Pinpoint the cell where the given text exists, returning its (X, Y) midpoint coordinate. 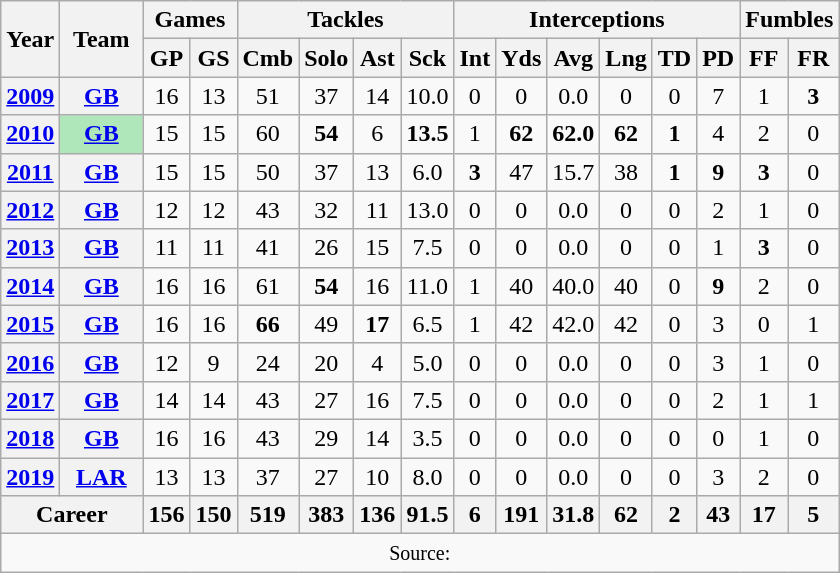
GP (166, 58)
20 (326, 362)
Solo (326, 58)
42.0 (574, 324)
2013 (30, 248)
3.5 (428, 438)
2009 (30, 96)
6.0 (428, 172)
13.5 (428, 134)
50 (268, 172)
40.0 (574, 286)
2015 (30, 324)
24 (268, 362)
Lng (626, 58)
29 (326, 438)
62.0 (574, 134)
2018 (30, 438)
5 (814, 515)
6.5 (428, 324)
91.5 (428, 515)
2012 (30, 210)
Team (102, 39)
PD (718, 58)
2010 (30, 134)
11.0 (428, 286)
Yds (522, 58)
66 (268, 324)
2011 (30, 172)
Games (190, 20)
26 (326, 248)
TD (674, 58)
15.7 (574, 172)
38 (626, 172)
Fumbles (790, 20)
49 (326, 324)
FR (814, 58)
10 (378, 477)
Avg (574, 58)
Cmb (268, 58)
519 (268, 515)
10.0 (428, 96)
41 (268, 248)
Interceptions (597, 20)
LAR (102, 477)
2019 (30, 477)
5.0 (428, 362)
136 (378, 515)
31.8 (574, 515)
7 (718, 96)
383 (326, 515)
47 (522, 172)
156 (166, 515)
GS (214, 58)
FF (764, 58)
Year (30, 39)
191 (522, 515)
61 (268, 286)
2014 (30, 286)
2016 (30, 362)
Career (72, 515)
Int (475, 58)
8.0 (428, 477)
60 (268, 134)
Sck (428, 58)
13.0 (428, 210)
Tackles (346, 20)
Ast (378, 58)
150 (214, 515)
2017 (30, 400)
Source: (420, 553)
32 (326, 210)
51 (268, 96)
